Return (X, Y) of the center of cell containing provided text 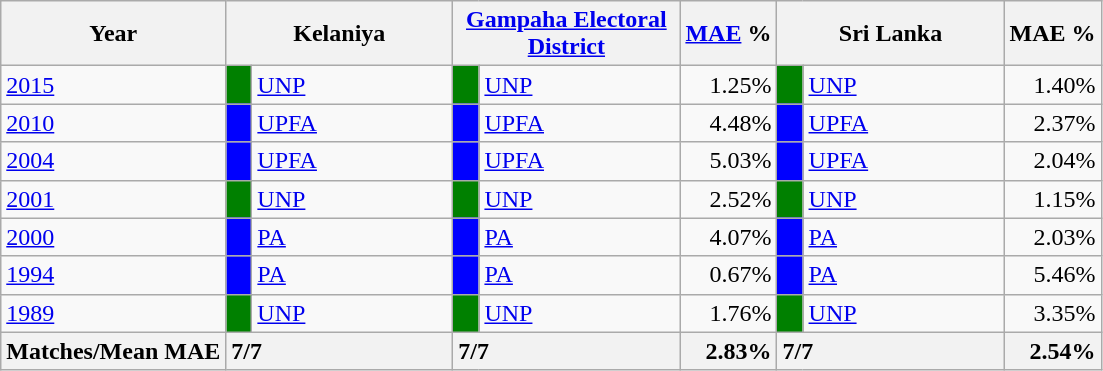
2.03% (1052, 237)
1.15% (1052, 199)
2015 (114, 85)
Gampaha Electoral District (566, 34)
1989 (114, 313)
Kelaniya (340, 34)
0.67% (728, 275)
2.04% (1052, 161)
2004 (114, 161)
2.83% (728, 351)
Sri Lanka (890, 34)
2.52% (728, 199)
Year (114, 34)
3.35% (1052, 313)
5.46% (1052, 275)
2001 (114, 199)
2000 (114, 237)
1.40% (1052, 85)
1.25% (728, 85)
4.07% (728, 237)
2.54% (1052, 351)
1994 (114, 275)
4.48% (728, 123)
5.03% (728, 161)
1.76% (728, 313)
2010 (114, 123)
2.37% (1052, 123)
Matches/Mean MAE (114, 351)
